Determine the (X, Y) coordinate at the center of the cell enclosing the given text.  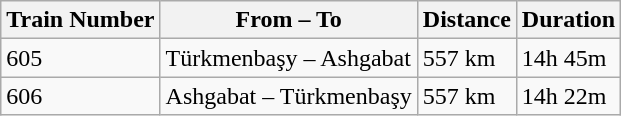
606 (80, 96)
Ashgabat – Türkmenbaşy (288, 96)
Train Number (80, 20)
14h 45m (568, 58)
14h 22m (568, 96)
605 (80, 58)
Türkmenbaşy – Ashgabat (288, 58)
Distance (466, 20)
From – To (288, 20)
Duration (568, 20)
